Pinpoint the cell where the given text exists, returning its [x, y] midpoint coordinate. 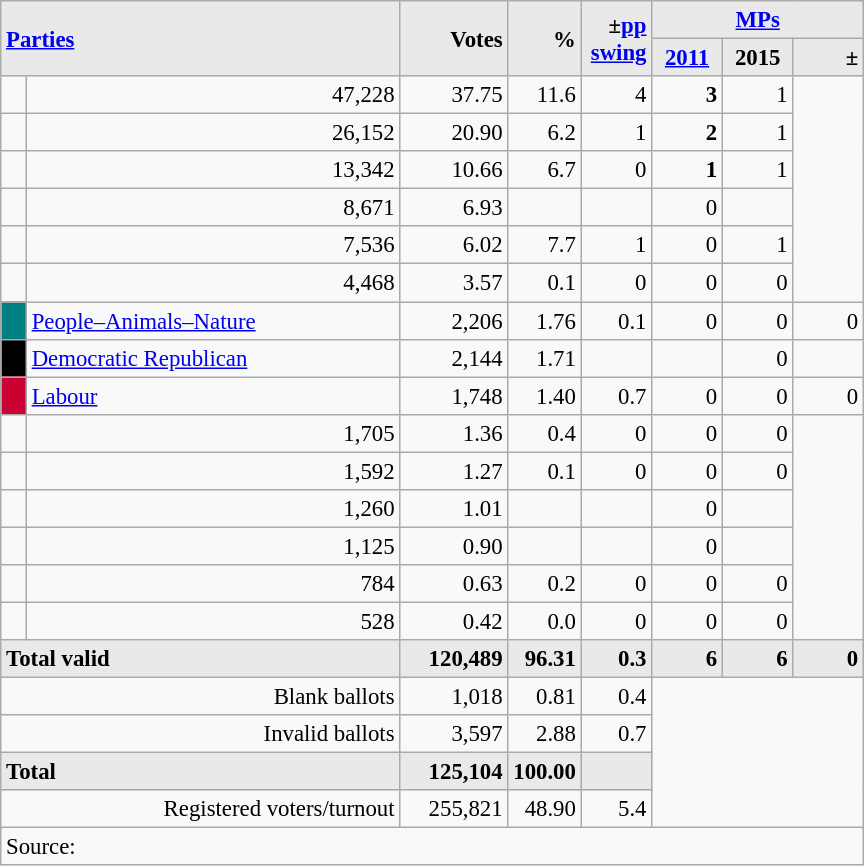
100.00 [544, 772]
1,748 [454, 396]
Blank ballots [200, 697]
528 [213, 621]
1,705 [213, 433]
0.63 [454, 584]
0.3 [616, 659]
6.7 [544, 170]
± [828, 58]
10.66 [454, 170]
5.4 [616, 809]
Labour [213, 396]
1,018 [454, 697]
3 [688, 95]
2,144 [454, 358]
People–Animals–Nature [213, 321]
Source: [432, 847]
MPs [758, 20]
0.0 [544, 621]
20.90 [454, 133]
2 [688, 133]
6.2 [544, 133]
255,821 [454, 809]
Democratic Republican [213, 358]
Registered voters/turnout [200, 809]
1,592 [213, 471]
1.76 [544, 321]
120,489 [454, 659]
6.02 [454, 245]
0.2 [544, 584]
96.31 [544, 659]
7,536 [213, 245]
Parties [200, 38]
13,342 [213, 170]
±pp swing [616, 38]
3,597 [454, 734]
1.27 [454, 471]
0.42 [454, 621]
8,671 [213, 208]
1,260 [213, 509]
4 [616, 95]
6.93 [454, 208]
3.57 [454, 283]
37.75 [454, 95]
784 [213, 584]
4,468 [213, 283]
0.81 [544, 697]
Votes [454, 38]
1,125 [213, 546]
2,206 [454, 321]
Total [200, 772]
Invalid ballots [200, 734]
11.6 [544, 95]
1.36 [454, 433]
47,228 [213, 95]
7.7 [544, 245]
Total valid [200, 659]
% [544, 38]
48.90 [544, 809]
26,152 [213, 133]
2.88 [544, 734]
1.01 [454, 509]
2011 [688, 58]
0.90 [454, 546]
2015 [758, 58]
1.71 [544, 358]
125,104 [454, 772]
1.40 [544, 396]
